Extract the [X, Y] coordinate from the center of the cell holding the provided text.  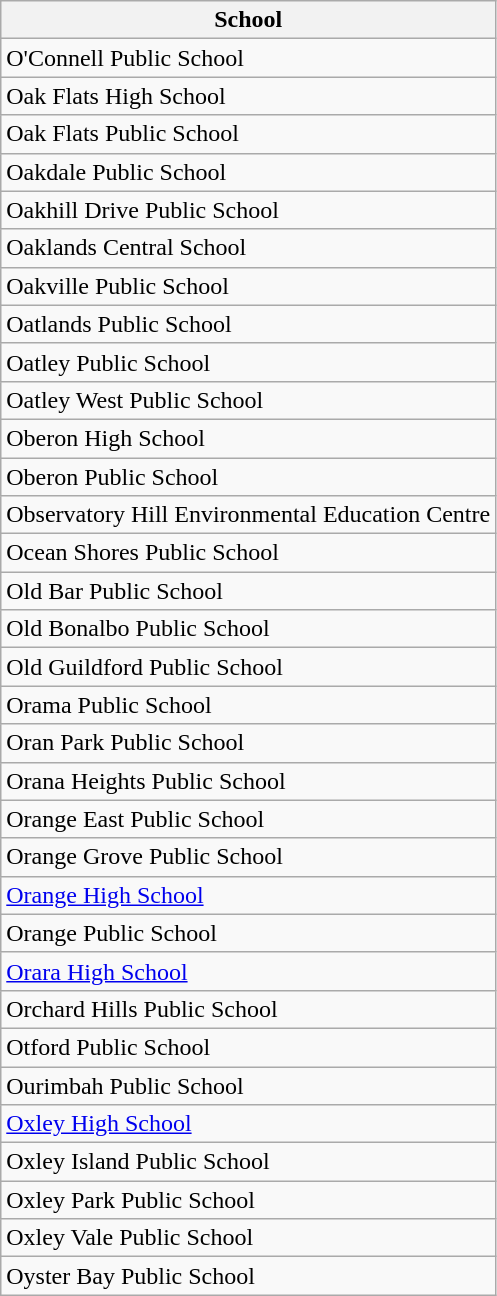
Oak Flats Public School [248, 134]
Oakdale Public School [248, 172]
Old Bonalbo Public School [248, 629]
Oyster Bay Public School [248, 1276]
Oak Flats High School [248, 96]
Orange East Public School [248, 819]
Oberon Public School [248, 477]
Oatlands Public School [248, 324]
Old Bar Public School [248, 591]
Orange High School [248, 895]
Oxley Park Public School [248, 1200]
Orchard Hills Public School [248, 1009]
Observatory Hill Environmental Education Centre [248, 515]
Oatley Public School [248, 362]
Oatley West Public School [248, 400]
Ocean Shores Public School [248, 553]
Ourimbah Public School [248, 1085]
Otford Public School [248, 1047]
Orange Grove Public School [248, 857]
O'Connell Public School [248, 58]
Old Guildford Public School [248, 667]
Orange Public School [248, 933]
Oxley Island Public School [248, 1162]
Oakhill Drive Public School [248, 210]
Oberon High School [248, 438]
Oakville Public School [248, 286]
Oxley Vale Public School [248, 1238]
Oxley High School [248, 1124]
Orana Heights Public School [248, 781]
Orara High School [248, 971]
Orama Public School [248, 705]
School [248, 20]
Oaklands Central School [248, 248]
Oran Park Public School [248, 743]
